Provide the [X, Y] coordinate of the cell's center where the given text is located.  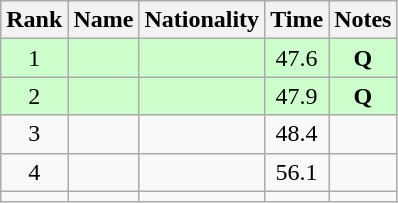
48.4 [297, 134]
Nationality [202, 20]
47.6 [297, 58]
56.1 [297, 172]
Time [297, 20]
Notes [363, 20]
1 [34, 58]
2 [34, 96]
Rank [34, 20]
Name [104, 20]
4 [34, 172]
3 [34, 134]
47.9 [297, 96]
